Return the [X, Y] coordinate for the center point of the cell that contains the specified text.  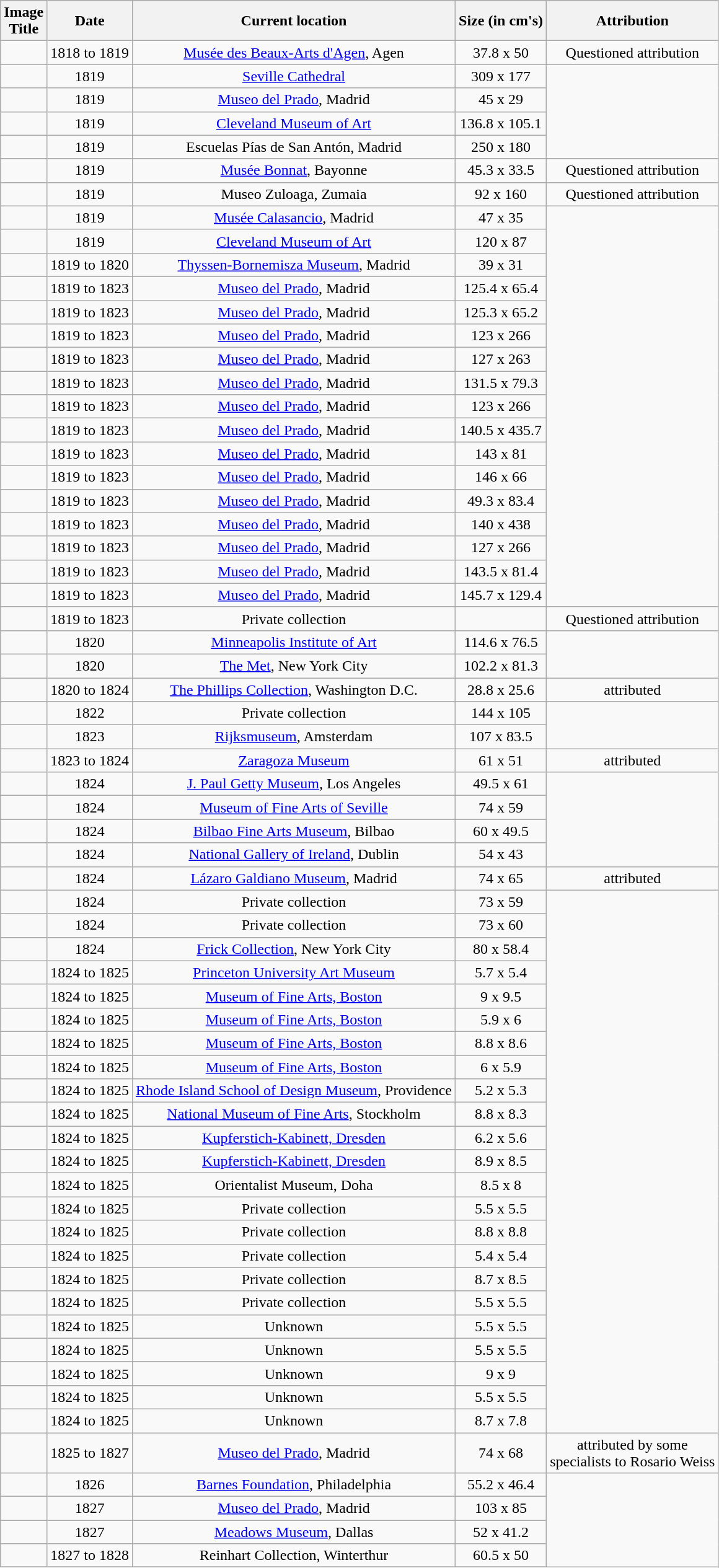
5.4 x 5.4 [501, 1256]
Museo Zuloaga, Zumaia [294, 194]
Current location [294, 21]
140 x 438 [501, 524]
5.9 x 6 [501, 1020]
Lázaro Galdiano Museum, Madrid [294, 878]
250 x 180 [501, 147]
146 x 66 [501, 477]
Meadows Museum, Dallas [294, 1532]
1827 to 1828 [90, 1556]
125.3 x 65.2 [501, 312]
74 x 59 [501, 808]
144 x 105 [501, 713]
140.5 x 435.7 [501, 430]
8.5 x 8 [501, 1185]
92 x 160 [501, 194]
102.2 x 81.3 [501, 666]
1825 to 1827 [90, 1453]
Escuelas Pías de San Antón, Madrid [294, 147]
1826 [90, 1485]
Musée des Beaux-Arts d'Agen, Agen [294, 53]
145.7 x 129.4 [501, 595]
74 x 68 [501, 1453]
Attribution [632, 21]
125.4 x 65.4 [501, 288]
Minneapolis Institute of Art [294, 642]
Musée Calasancio, Madrid [294, 218]
8.9 x 8.5 [501, 1161]
6 x 5.9 [501, 1067]
National Gallery of Ireland, Dublin [294, 855]
8.8 x 8.8 [501, 1232]
Musée Bonnat, Bayonne [294, 170]
Size (in cm's) [501, 21]
8.8 x 8.6 [501, 1043]
1823 [90, 737]
52 x 41.2 [501, 1532]
Museum of Fine Arts of Seville [294, 808]
114.6 x 76.5 [501, 642]
127 x 266 [501, 548]
Reinhart Collection, Winterthur [294, 1556]
8.7 x 7.8 [501, 1420]
9 x 9.5 [501, 996]
80 x 58.4 [501, 949]
5.7 x 5.4 [501, 972]
1822 [90, 713]
73 x 60 [501, 925]
8.8 x 8.3 [501, 1114]
54 x 43 [501, 855]
143.5 x 81.4 [501, 571]
107 x 83.5 [501, 737]
attributed by somespecialists to Rosario Weiss [632, 1453]
49.5 x 61 [501, 784]
1819 to 1820 [90, 265]
120 x 87 [501, 241]
103 x 85 [501, 1509]
47 x 35 [501, 218]
45.3 x 33.5 [501, 170]
74 x 65 [501, 878]
5.2 x 5.3 [501, 1091]
J. Paul Getty Museum, Los Angeles [294, 784]
60.5 x 50 [501, 1556]
Seville Cathedral [294, 76]
The Met, New York City [294, 666]
309 x 177 [501, 76]
Zaragoza Museum [294, 760]
The Phillips Collection, Washington D.C. [294, 690]
National Museum of Fine Arts, Stockholm [294, 1114]
Bilbao Fine Arts Museum, Bilbao [294, 831]
Thyssen-Bornemisza Museum, Madrid [294, 265]
1818 to 1819 [90, 53]
39 x 31 [501, 265]
60 x 49.5 [501, 831]
143 x 81 [501, 454]
136.8 x 105.1 [501, 123]
Orientalist Museum, Doha [294, 1185]
37.8 x 50 [501, 53]
131.5 x 79.3 [501, 383]
Frick Collection, New York City [294, 949]
Princeton University Art Museum [294, 972]
61 x 51 [501, 760]
45 x 29 [501, 100]
127 x 263 [501, 359]
73 x 59 [501, 902]
49.3 x 83.4 [501, 501]
Date [90, 21]
6.2 x 5.6 [501, 1138]
1823 to 1824 [90, 760]
9 x 9 [501, 1373]
ImageTitle [24, 21]
8.7 x 8.5 [501, 1279]
Rhode Island School of Design Museum, Providence [294, 1091]
28.8 x 25.6 [501, 690]
1820 to 1824 [90, 690]
Barnes Foundation, Philadelphia [294, 1485]
55.2 x 46.4 [501, 1485]
Rijksmuseum, Amsterdam [294, 737]
